Pinpoint the cell where the given text exists, returning its (x, y) midpoint coordinate. 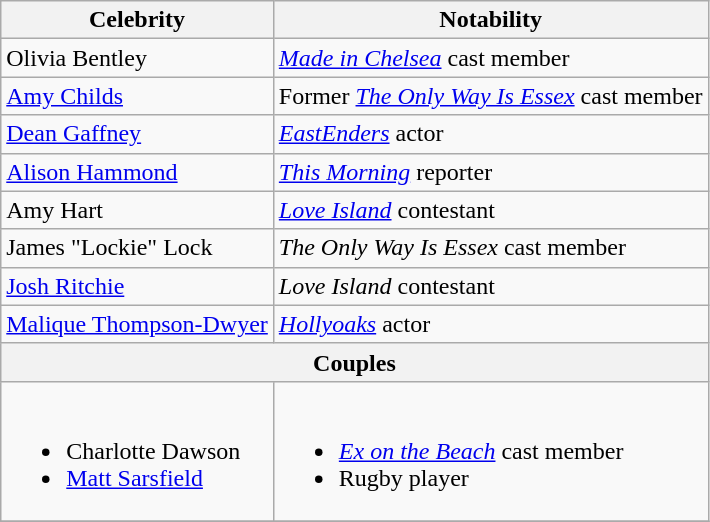
Made in Chelsea cast member (490, 58)
Charlotte DawsonMatt Sarsfield (138, 451)
Hollyoaks actor (490, 324)
Celebrity (138, 20)
Malique Thompson-Dwyer (138, 324)
Josh Ritchie (138, 286)
Amy Hart (138, 210)
EastEnders actor (490, 134)
Couples (354, 362)
This Morning reporter (490, 172)
The Only Way Is Essex cast member (490, 248)
Ex on the Beach cast memberRugby player (490, 451)
Alison Hammond (138, 172)
Former The Only Way Is Essex cast member (490, 96)
Dean Gaffney (138, 134)
James "Lockie" Lock (138, 248)
Notability (490, 20)
Olivia Bentley (138, 58)
Amy Childs (138, 96)
